Identify which cell holds the provided text, then report its (X, Y) central coordinate. 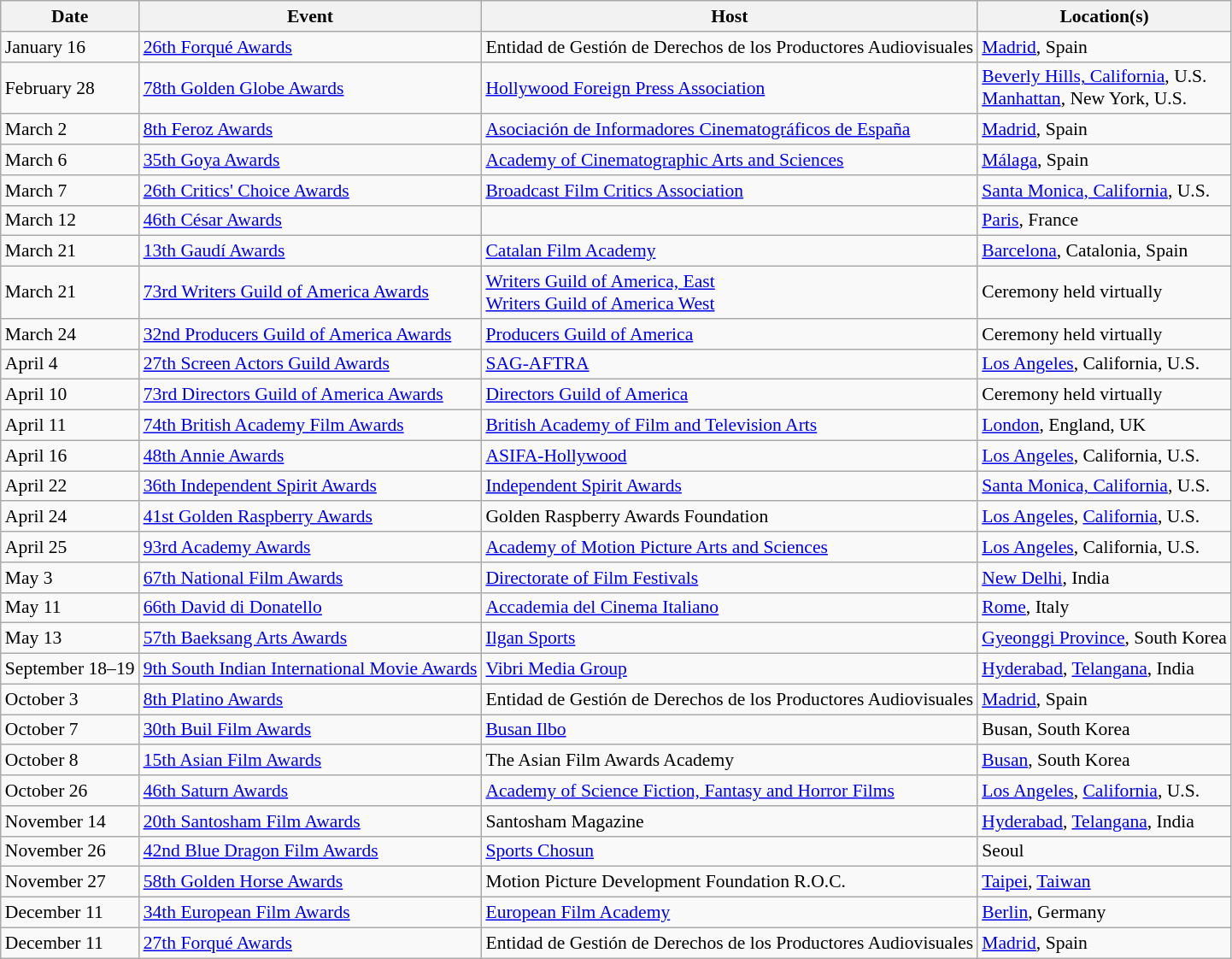
November 27 (70, 882)
73rd Directors Guild of America Awards (311, 395)
September 18–19 (70, 669)
26th Forqué Awards (311, 47)
73rd Writers Guild of America Awards (311, 292)
58th Golden Horse Awards (311, 882)
April 4 (70, 364)
26th Critics' Choice Awards (311, 191)
Independent Spirit Awards (730, 486)
British Academy of Film and Television Arts (730, 426)
Academy of Science Fiction, Fantasy and Horror Films (730, 791)
SAG-AFTRA (730, 364)
32nd Producers Guild of America Awards (311, 334)
27th Screen Actors Guild Awards (311, 364)
57th Baeksang Arts Awards (311, 638)
April 25 (70, 547)
April 10 (70, 395)
Location(s) (1104, 16)
May 13 (70, 638)
Paris, France (1104, 221)
Producers Guild of America (730, 334)
The Asian Film Awards Academy (730, 761)
European Film Academy (730, 913)
April 24 (70, 517)
Berlin, Germany (1104, 913)
Busan Ilbo (730, 730)
13th Gaudí Awards (311, 251)
November 14 (70, 821)
Motion Picture Development Foundation R.O.C. (730, 882)
Seoul (1104, 851)
93rd Academy Awards (311, 547)
36th Independent Spirit Awards (311, 486)
Barcelona, Catalonia, Spain (1104, 251)
Hollywood Foreign Press Association (730, 87)
8th Feroz Awards (311, 130)
46th César Awards (311, 221)
November 26 (70, 851)
May 11 (70, 608)
Taipei, Taiwan (1104, 882)
15th Asian Film Awards (311, 761)
Date (70, 16)
October 8 (70, 761)
Directorate of Film Festivals (730, 578)
Host (730, 16)
46th Saturn Awards (311, 791)
ASIFA-Hollywood (730, 456)
Ilgan Sports (730, 638)
Catalan Film Academy (730, 251)
March 12 (70, 221)
Rome, Italy (1104, 608)
27th Forqué Awards (311, 943)
London, England, UK (1104, 426)
April 16 (70, 456)
Sports Chosun (730, 851)
20th Santosham Film Awards (311, 821)
Asociación de Informadores Cinematográficos de España (730, 130)
8th Platino Awards (311, 699)
Golden Raspberry Awards Foundation (730, 517)
48th Annie Awards (311, 456)
Málaga, Spain (1104, 160)
41st Golden Raspberry Awards (311, 517)
67th National Film Awards (311, 578)
Directors Guild of America (730, 395)
Academy of Motion Picture Arts and Sciences (730, 547)
Vibri Media Group (730, 669)
35th Goya Awards (311, 160)
October 3 (70, 699)
March 24 (70, 334)
October 26 (70, 791)
Academy of Cinematographic Arts and Sciences (730, 160)
78th Golden Globe Awards (311, 87)
February 28 (70, 87)
Beverly Hills, California, U.S.Manhattan, New York, U.S. (1104, 87)
Santosham Magazine (730, 821)
May 3 (70, 578)
Broadcast Film Critics Association (730, 191)
Accademia del Cinema Italiano (730, 608)
New Delhi, India (1104, 578)
34th European Film Awards (311, 913)
March 6 (70, 160)
January 16 (70, 47)
April 11 (70, 426)
9th South Indian International Movie Awards (311, 669)
March 7 (70, 191)
October 7 (70, 730)
Writers Guild of America, EastWriters Guild of America West (730, 292)
April 22 (70, 486)
Event (311, 16)
Gyeonggi Province, South Korea (1104, 638)
66th David di Donatello (311, 608)
42nd Blue Dragon Film Awards (311, 851)
74th British Academy Film Awards (311, 426)
March 2 (70, 130)
30th Buil Film Awards (311, 730)
